Extract the (x, y) coordinate from the center of the cell holding the provided text.  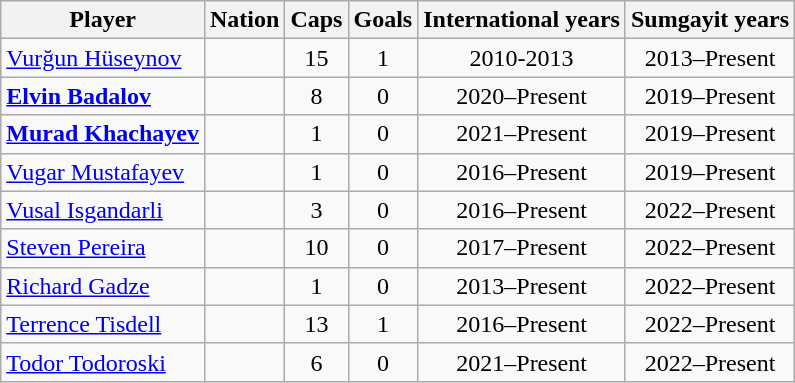
2020–Present (522, 96)
Vugar Mustafayev (103, 172)
Player (103, 20)
3 (316, 210)
Caps (316, 20)
8 (316, 96)
6 (316, 362)
Sumgayit years (710, 20)
Todor Todoroski (103, 362)
Terrence Tisdell (103, 324)
Goals (383, 20)
Vusal Isgandarli (103, 210)
Elvin Badalov (103, 96)
Nation (244, 20)
13 (316, 324)
15 (316, 58)
Richard Gadze (103, 286)
Murad Khachayev (103, 134)
Vurğun Hüseynov (103, 58)
International years (522, 20)
Steven Pereira (103, 248)
2017–Present (522, 248)
2010-2013 (522, 58)
10 (316, 248)
